Capture the cell that displays the provided text and extract its [x, y] central coordinate. 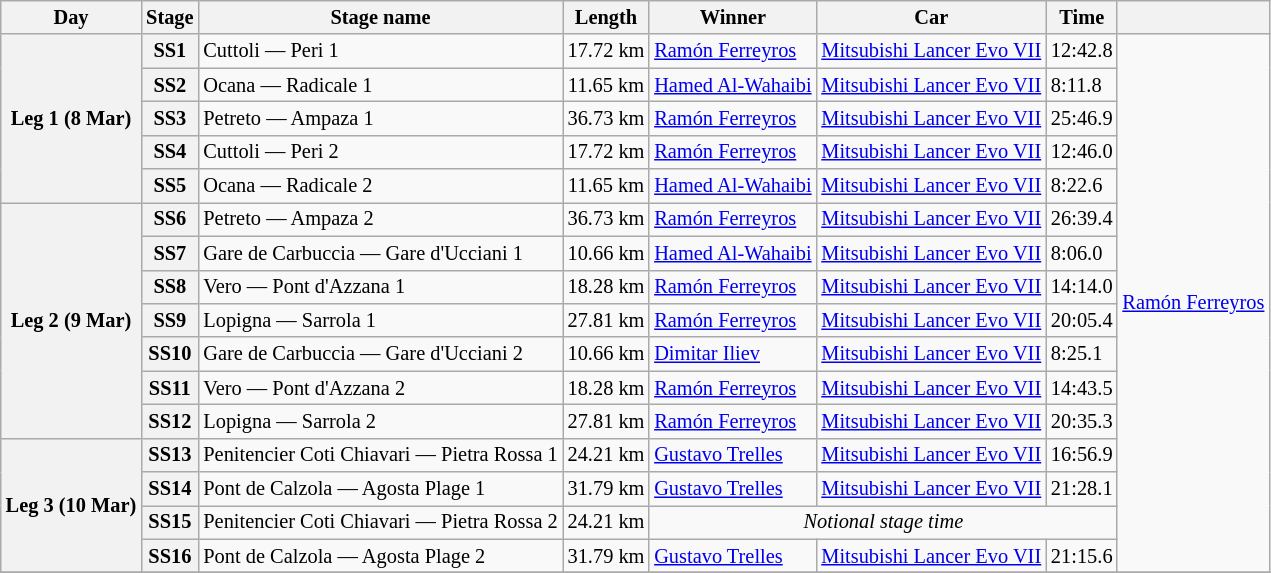
12:46.0 [1082, 152]
8:11.8 [1082, 85]
Length [606, 17]
Petreto — Ampaza 1 [380, 118]
SS9 [170, 320]
SS7 [170, 253]
21:15.6 [1082, 556]
SS6 [170, 219]
Car [931, 17]
Time [1082, 17]
SS5 [170, 186]
Penitencier Coti Chiavari — Pietra Rossa 2 [380, 522]
8:06.0 [1082, 253]
Penitencier Coti Chiavari — Pietra Rossa 1 [380, 455]
Day [71, 17]
14:43.5 [1082, 388]
SS14 [170, 489]
Leg 3 (10 Mar) [71, 506]
SS16 [170, 556]
14:14.0 [1082, 287]
8:22.6 [1082, 186]
Ocana — Radicale 2 [380, 186]
SS12 [170, 421]
Ocana — Radicale 1 [380, 85]
20:35.3 [1082, 421]
Cuttoli — Peri 1 [380, 51]
Petreto — Ampaza 2 [380, 219]
21:28.1 [1082, 489]
Leg 1 (8 Mar) [71, 118]
Pont de Calzola — Agosta Plage 2 [380, 556]
Lopigna — Sarrola 1 [380, 320]
SS10 [170, 354]
Lopigna — Sarrola 2 [380, 421]
SS2 [170, 85]
SS8 [170, 287]
16:56.9 [1082, 455]
SS13 [170, 455]
Pont de Calzola — Agosta Plage 1 [380, 489]
Dimitar Iliev [732, 354]
SS11 [170, 388]
Winner [732, 17]
25:46.9 [1082, 118]
Stage name [380, 17]
Cuttoli — Peri 2 [380, 152]
SS4 [170, 152]
Vero — Pont d'Azzana 1 [380, 287]
Stage [170, 17]
Leg 2 (9 Mar) [71, 320]
SS15 [170, 522]
20:05.4 [1082, 320]
Notional stage time [883, 522]
12:42.8 [1082, 51]
SS1 [170, 51]
Vero — Pont d'Azzana 2 [380, 388]
SS3 [170, 118]
26:39.4 [1082, 219]
Gare de Carbuccia — Gare d'Ucciani 1 [380, 253]
8:25.1 [1082, 354]
Gare de Carbuccia — Gare d'Ucciani 2 [380, 354]
